Search for the cell housing the specified text and yield its (X, Y) center coordinate. 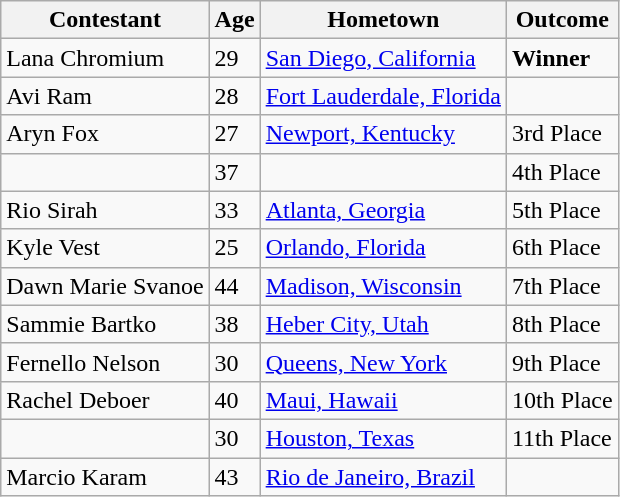
Winner (562, 58)
5th Place (562, 210)
Queens, New York (383, 362)
33 (234, 210)
7th Place (562, 286)
40 (234, 400)
Aryn Fox (105, 134)
27 (234, 134)
Orlando, Florida (383, 248)
9th Place (562, 362)
37 (234, 172)
Atlanta, Georgia (383, 210)
Outcome (562, 20)
Newport, Kentucky (383, 134)
38 (234, 324)
Kyle Vest (105, 248)
Rio de Janeiro, Brazil (383, 477)
Age (234, 20)
3rd Place (562, 134)
28 (234, 96)
43 (234, 477)
Heber City, Utah (383, 324)
Houston, Texas (383, 438)
10th Place (562, 400)
Fernello Nelson (105, 362)
Rio Sirah (105, 210)
Maui, Hawaii (383, 400)
Marcio Karam (105, 477)
Avi Ram (105, 96)
Contestant (105, 20)
25 (234, 248)
Rachel Deboer (105, 400)
Hometown (383, 20)
Madison, Wisconsin (383, 286)
8th Place (562, 324)
4th Place (562, 172)
Dawn Marie Svanoe (105, 286)
44 (234, 286)
Sammie Bartko (105, 324)
Lana Chromium (105, 58)
11th Place (562, 438)
6th Place (562, 248)
Fort Lauderdale, Florida (383, 96)
29 (234, 58)
San Diego, California (383, 58)
